Capture the cell that displays the provided text and extract its [x, y] central coordinate. 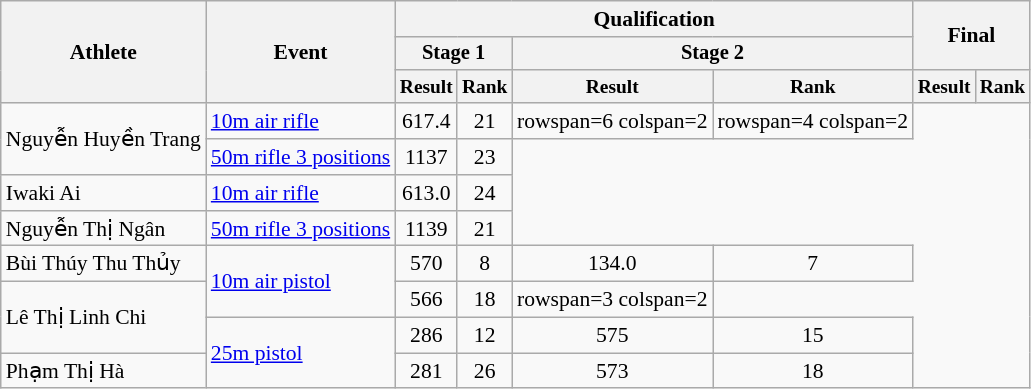
575 [612, 335]
Stage 2 [712, 54]
Stage 1 [454, 54]
Bùi Thúy Thu Thủy [104, 264]
10m air pistol [300, 282]
134.0 [612, 264]
26 [484, 371]
Athlete [104, 52]
Iwaki Ai [104, 193]
1139 [426, 229]
Nguyễn Thị Ngân [104, 229]
Lê Thị Linh Chi [104, 318]
rowspan=6 colspan=2 [612, 122]
rowspan=4 colspan=2 [812, 122]
570 [426, 264]
Final [972, 36]
286 [426, 335]
24 [484, 193]
613.0 [426, 193]
617.4 [426, 122]
rowspan=3 colspan=2 [612, 300]
15 [812, 335]
573 [612, 371]
8 [484, 264]
12 [484, 335]
281 [426, 371]
7 [812, 264]
Event [300, 52]
23 [484, 157]
Phạm Thị Hà [104, 371]
1137 [426, 157]
25m pistol [300, 352]
Qualification [654, 19]
566 [426, 300]
Nguyễn Huyền Trang [104, 140]
